From the cell containing the given text, extract its center point as (x, y) coordinate. 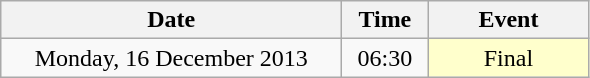
Final (508, 58)
06:30 (385, 58)
Event (508, 20)
Time (385, 20)
Date (172, 20)
Monday, 16 December 2013 (172, 58)
